Locate the cell with the specified text and output its (x, y) center coordinate. 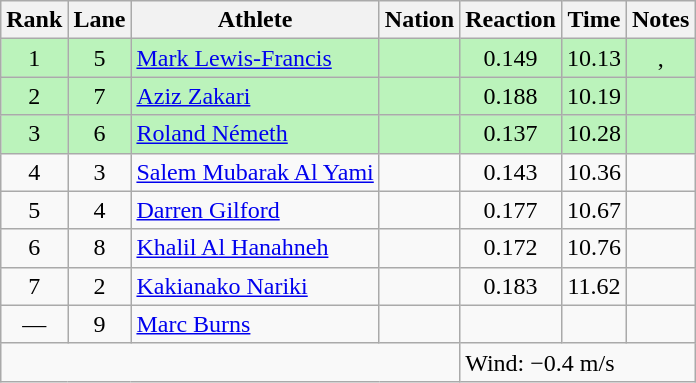
Salem Mubarak Al Yami (255, 172)
0.172 (511, 248)
Khalil Al Hanahneh (255, 248)
Reaction (511, 20)
Marc Burns (255, 324)
10.36 (594, 172)
Mark Lewis-Francis (255, 58)
0.149 (511, 58)
10.13 (594, 58)
8 (100, 248)
0.188 (511, 96)
Notes (661, 20)
10.76 (594, 248)
10.28 (594, 134)
11.62 (594, 286)
Roland Németh (255, 134)
, (661, 58)
Lane (100, 20)
0.177 (511, 210)
Time (594, 20)
Nation (419, 20)
Wind: −0.4 m/s (578, 362)
0.183 (511, 286)
— (34, 324)
9 (100, 324)
Darren Gilford (255, 210)
10.67 (594, 210)
10.19 (594, 96)
1 (34, 58)
Rank (34, 20)
Aziz Zakari (255, 96)
Athlete (255, 20)
Kakianako Nariki (255, 286)
0.137 (511, 134)
0.143 (511, 172)
